Locate the cell with the specified text and output its (x, y) center coordinate. 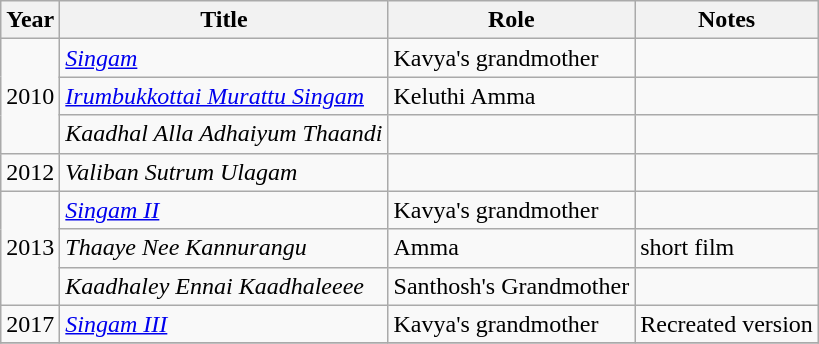
Irumbukkottai Murattu Singam (224, 96)
2012 (30, 172)
Amma (512, 248)
2017 (30, 324)
Year (30, 20)
short film (727, 248)
2013 (30, 248)
2010 (30, 96)
Thaaye Nee Kannurangu (224, 248)
Singam II (224, 210)
Notes (727, 20)
Valiban Sutrum Ulagam (224, 172)
Recreated version (727, 324)
Kaadhaley Ennai Kaadhaleeee (224, 286)
Santhosh's Grandmother (512, 286)
Role (512, 20)
Singam III (224, 324)
Title (224, 20)
Singam (224, 58)
Keluthi Amma (512, 96)
Kaadhal Alla Adhaiyum Thaandi (224, 134)
